Detect which cell encompasses the target text, then output its (X, Y) center coordinate. 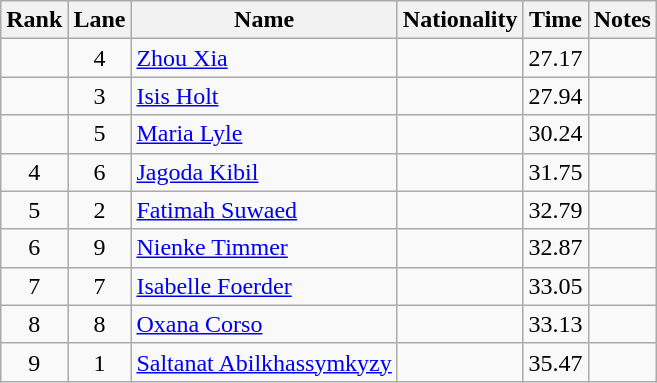
Name (264, 20)
Lane (100, 20)
Jagoda Kibil (264, 172)
Nationality (460, 20)
Maria Lyle (264, 134)
27.17 (556, 58)
31.75 (556, 172)
Isabelle Foerder (264, 286)
33.13 (556, 324)
Saltanat Abilkhassymkyzy (264, 362)
Time (556, 20)
Nienke Timmer (264, 248)
32.79 (556, 210)
33.05 (556, 286)
2 (100, 210)
32.87 (556, 248)
30.24 (556, 134)
Oxana Corso (264, 324)
Isis Holt (264, 96)
Rank (34, 20)
Zhou Xia (264, 58)
35.47 (556, 362)
Notes (622, 20)
Fatimah Suwaed (264, 210)
3 (100, 96)
1 (100, 362)
27.94 (556, 96)
